Extract the [X, Y] coordinate from the center of the cell holding the provided text.  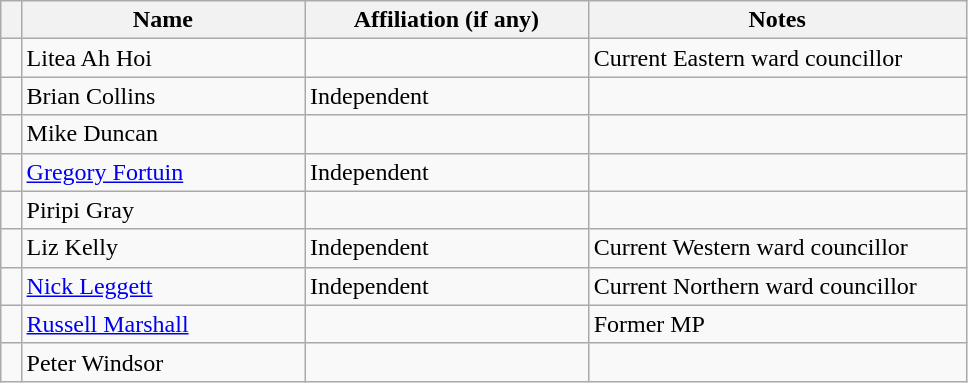
Gregory Fortuin [163, 172]
Litea Ah Hoi [163, 58]
Affiliation (if any) [447, 20]
Notes [777, 20]
Name [163, 20]
Piripi Gray [163, 210]
Current Eastern ward councillor [777, 58]
Peter Windsor [163, 362]
Nick Leggett [163, 286]
Former MP [777, 324]
Liz Kelly [163, 248]
Brian Collins [163, 96]
Russell Marshall [163, 324]
Current Northern ward councillor [777, 286]
Current Western ward councillor [777, 248]
Mike Duncan [163, 134]
